Extract the [x, y] coordinate from the center of the cell holding the provided text.  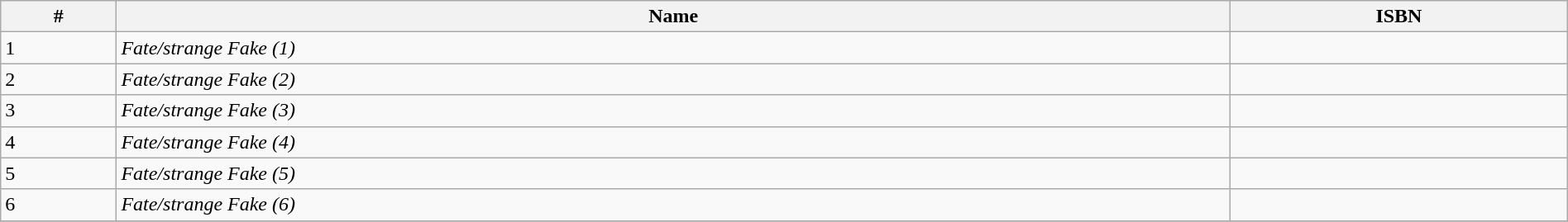
Fate/strange Fake (1) [673, 48]
4 [59, 142]
5 [59, 173]
Fate/strange Fake (5) [673, 173]
# [59, 17]
3 [59, 111]
2 [59, 79]
1 [59, 48]
Fate/strange Fake (6) [673, 205]
Fate/strange Fake (4) [673, 142]
6 [59, 205]
Fate/strange Fake (2) [673, 79]
Fate/strange Fake (3) [673, 111]
Name [673, 17]
ISBN [1399, 17]
